Detect which cell encompasses the target text, then output its [X, Y] center coordinate. 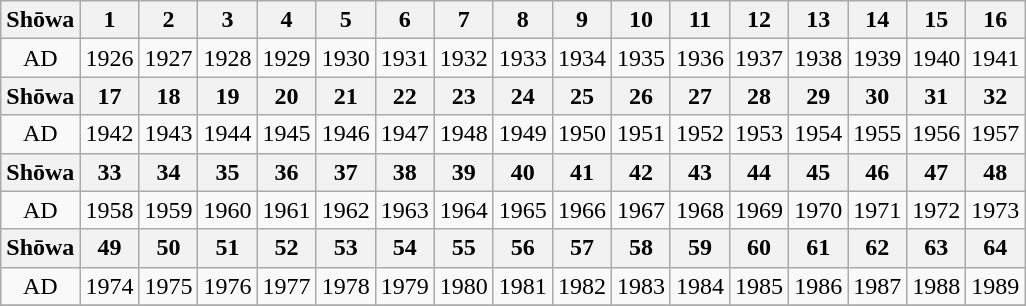
1977 [286, 286]
32 [996, 96]
1950 [582, 134]
1960 [228, 210]
58 [640, 248]
6 [404, 20]
25 [582, 96]
1936 [700, 58]
1963 [404, 210]
62 [878, 248]
53 [346, 248]
33 [110, 172]
28 [760, 96]
1972 [936, 210]
31 [936, 96]
2 [168, 20]
1932 [464, 58]
1945 [286, 134]
48 [996, 172]
1984 [700, 286]
30 [878, 96]
1957 [996, 134]
1969 [760, 210]
59 [700, 248]
20 [286, 96]
1 [110, 20]
1961 [286, 210]
1939 [878, 58]
1981 [522, 286]
12 [760, 20]
1944 [228, 134]
1975 [168, 286]
16 [996, 20]
55 [464, 248]
50 [168, 248]
21 [346, 96]
1956 [936, 134]
9 [582, 20]
1929 [286, 58]
60 [760, 248]
1928 [228, 58]
1965 [522, 210]
14 [878, 20]
27 [700, 96]
1968 [700, 210]
15 [936, 20]
1976 [228, 286]
8 [522, 20]
1966 [582, 210]
1934 [582, 58]
1989 [996, 286]
37 [346, 172]
1949 [522, 134]
63 [936, 248]
1980 [464, 286]
1983 [640, 286]
38 [404, 172]
1987 [878, 286]
41 [582, 172]
1940 [936, 58]
26 [640, 96]
1958 [110, 210]
1978 [346, 286]
1979 [404, 286]
1927 [168, 58]
1986 [818, 286]
11 [700, 20]
4 [286, 20]
61 [818, 248]
35 [228, 172]
5 [346, 20]
51 [228, 248]
49 [110, 248]
43 [700, 172]
39 [464, 172]
45 [818, 172]
1941 [996, 58]
1948 [464, 134]
1985 [760, 286]
1933 [522, 58]
1938 [818, 58]
19 [228, 96]
1962 [346, 210]
44 [760, 172]
46 [878, 172]
24 [522, 96]
1959 [168, 210]
36 [286, 172]
1930 [346, 58]
1970 [818, 210]
1967 [640, 210]
1974 [110, 286]
1935 [640, 58]
29 [818, 96]
1982 [582, 286]
7 [464, 20]
47 [936, 172]
1942 [110, 134]
13 [818, 20]
1988 [936, 286]
1951 [640, 134]
1943 [168, 134]
23 [464, 96]
1973 [996, 210]
64 [996, 248]
54 [404, 248]
22 [404, 96]
1953 [760, 134]
40 [522, 172]
18 [168, 96]
1952 [700, 134]
1946 [346, 134]
1947 [404, 134]
3 [228, 20]
57 [582, 248]
1926 [110, 58]
1931 [404, 58]
17 [110, 96]
1954 [818, 134]
1971 [878, 210]
1937 [760, 58]
1964 [464, 210]
56 [522, 248]
34 [168, 172]
1955 [878, 134]
52 [286, 248]
10 [640, 20]
42 [640, 172]
